For the text-containing cell, return its midpoint in [X, Y] coordinate format. 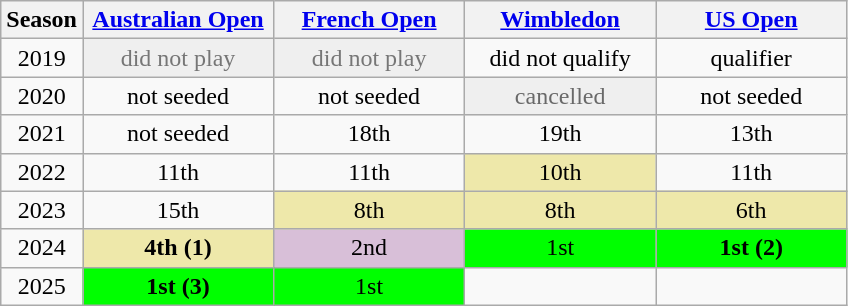
2nd [370, 248]
Wimbledon [560, 20]
2025 [42, 286]
French Open [370, 20]
6th [752, 210]
US Open [752, 20]
qualifier [752, 58]
1st (2) [752, 248]
4th (1) [178, 248]
2022 [42, 172]
1st (3) [178, 286]
did not qualify [560, 58]
2024 [42, 248]
19th [560, 134]
15th [178, 210]
13th [752, 134]
Season [42, 20]
cancelled [560, 96]
2021 [42, 134]
2023 [42, 210]
18th [370, 134]
Australian Open [178, 20]
2020 [42, 96]
2019 [42, 58]
10th [560, 172]
